Output the [X, Y] coordinate of the center of the cell containing the given text.  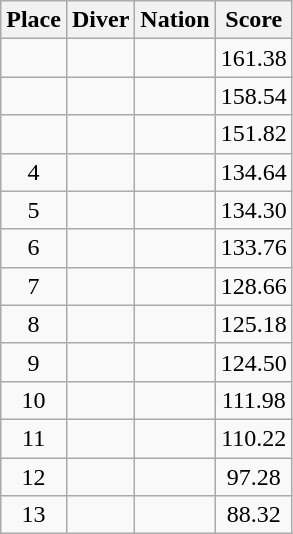
Nation [175, 20]
7 [34, 286]
97.28 [254, 477]
4 [34, 172]
Diver [100, 20]
125.18 [254, 324]
Place [34, 20]
9 [34, 362]
88.32 [254, 515]
124.50 [254, 362]
110.22 [254, 438]
134.30 [254, 210]
161.38 [254, 58]
134.64 [254, 172]
151.82 [254, 134]
11 [34, 438]
Score [254, 20]
5 [34, 210]
158.54 [254, 96]
6 [34, 248]
13 [34, 515]
10 [34, 400]
12 [34, 477]
111.98 [254, 400]
128.66 [254, 286]
133.76 [254, 248]
8 [34, 324]
